Search for the cell housing the specified text and yield its [x, y] center coordinate. 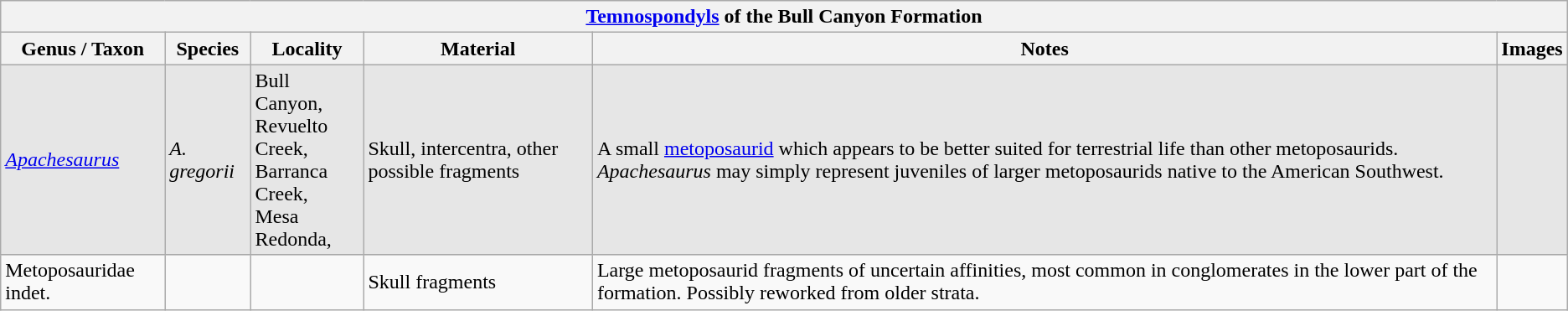
Apachesaurus [83, 159]
A. gregorii [208, 159]
Species [208, 49]
Skull, intercentra, other possible fragments [477, 159]
Skull fragments [477, 282]
Material [477, 49]
Genus / Taxon [83, 49]
Notes [1044, 49]
Locality [307, 49]
Temnospondyls of the Bull Canyon Formation [784, 17]
Images [1532, 49]
Metoposauridae indet. [83, 282]
Bull Canyon,Revuelto Creek,Barranca Creek,Mesa Redonda, [307, 159]
